From the cell containing the given text, extract its center point as [X, Y] coordinate. 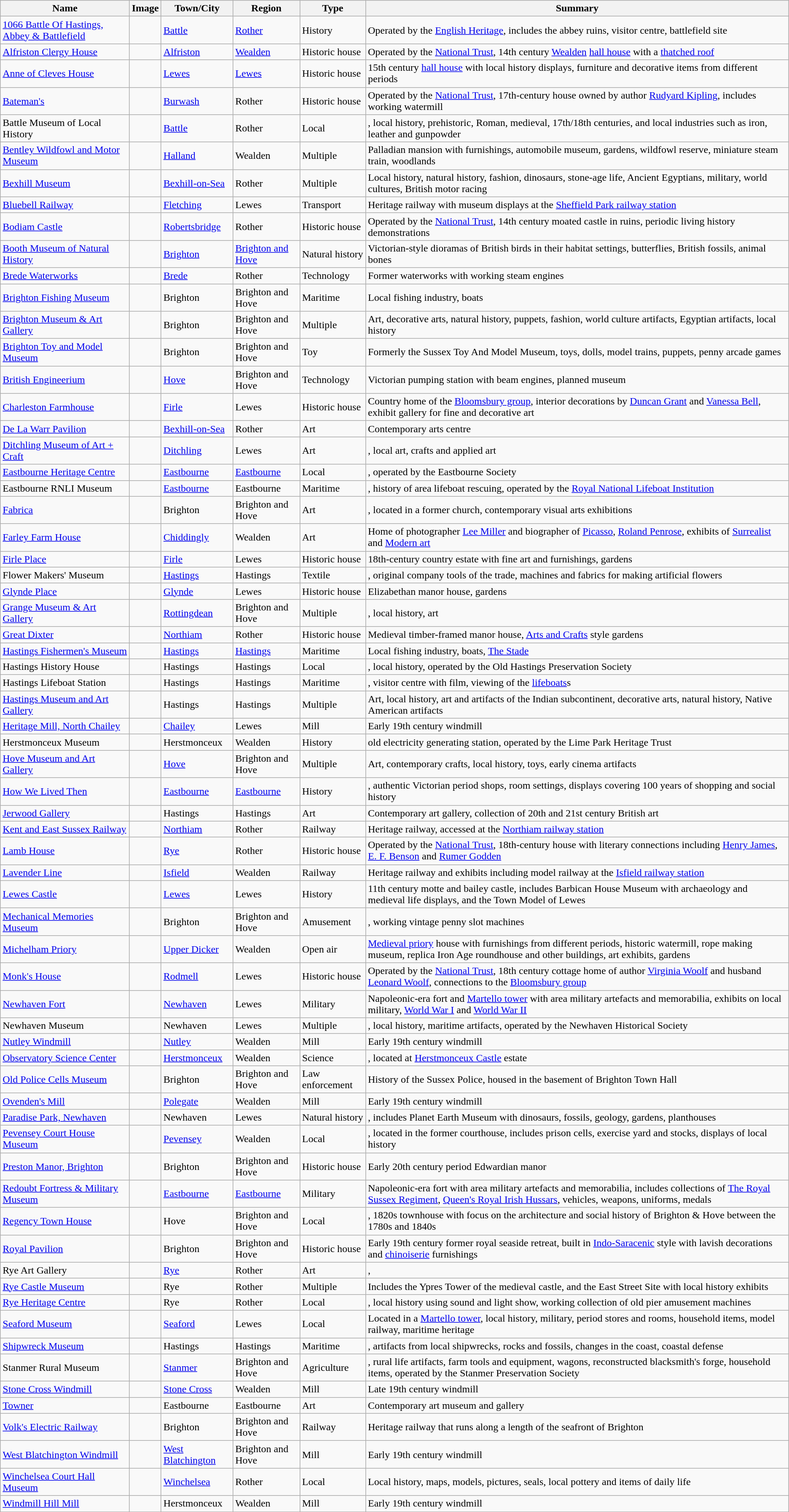
Anne of Cleves House [65, 73]
Napoleonic-era fort and Martello tower with area military artefacts and memorabilia, exhibits on local military, World War I and World War II [577, 1004]
Rye Castle Museum [65, 1286]
Glynde Place [65, 591]
Rodmell [197, 977]
Herstmonceux Museum [65, 742]
Town/City [197, 8]
Ditchling [197, 451]
, local history, maritime artifacts, operated by the Newhaven Historical Society [577, 1026]
Local fishing industry, boats [577, 297]
Grange Museum & Art Gallery [65, 613]
Art, contemporary crafts, local history, toys, early cinema artifacts [577, 764]
Operated by the National Trust, 14th century moated castle in ruins, periodic living history demonstrations [577, 227]
Contemporary art gallery, collection of 20th and 21st century British art [577, 813]
Bentley Wildfowl and Motor Museum [65, 156]
Region [266, 8]
Preston Manor, Brighton [65, 1166]
Fletching [197, 205]
old electricity generating station, operated by the Lime Park Heritage Trust [577, 742]
Heritage railway, accessed at the Northiam railway station [577, 829]
Heritage railway and exhibits including model railway at the Isfield railway station [577, 872]
Former waterworks with working steam engines [577, 276]
Battle Museum of Local History [65, 128]
Stone Cross Windmill [65, 1389]
British Engineerium [65, 380]
Operated by the National Trust, 18th century cottage home of author Virginia Woolf and husband Leonard Woolf, connections to the Bloomsbury group [577, 977]
Operated by the National Trust, 17th-century house owned by author Rudyard Kipling, includes working watermill [577, 101]
Hastings Fishermen's Museum [65, 651]
Stanmer [197, 1367]
1066 Battle Of Hastings, Abbey & Battlefield [65, 30]
West Blatchington [197, 1454]
Ditchling Museum of Art + Craft [65, 451]
De La Warr Pavilion [65, 429]
Seaford Museum [65, 1324]
Chiddingly [197, 538]
History of the Sussex Police, housed in the basement of Brighton Town Hall [577, 1079]
Eastbourne RNLI Museum [65, 488]
, located in the former courthouse, includes prison cells, exercise yard and stocks, displays of local history [577, 1139]
Contemporary arts centre [577, 429]
Lewes Castle [65, 894]
Rye Art Gallery [65, 1270]
Hastings Museum and Art Gallery [65, 704]
Art, decorative arts, natural history, puppets, fashion, world culture artifacts, Egyptian artifacts, local history [577, 325]
Image [145, 8]
11th century motte and bailey castle, includes Barbican House Museum with archaeology and medieval life displays, and the Town Model of Lewes [577, 894]
, [577, 1270]
Brighton Fishing Museum [65, 297]
Mechanical Memories Museum [65, 922]
Victorian-style dioramas of British birds in their habitat settings, butterflies, British fossils, animal bones [577, 254]
Local history, natural history, fashion, dinosaurs, stone-age life, Ancient Egyptians, military, world cultures, British motor racing [577, 183]
Seaford [197, 1324]
Michelham Priory [65, 949]
Open air [333, 949]
, local history, art [577, 613]
, local history using sound and light show, working collection of old pier amusement machines [577, 1302]
Law enforcement [333, 1079]
15th century hall house with local history displays, furniture and decorative items from different periods [577, 73]
Hastings Lifeboat Station [65, 683]
Old Police Cells Museum [65, 1079]
Art, local history, art and artifacts of the Indian subcontinent, decorative arts, natural history, Native American artifacts [577, 704]
Monk's House [65, 977]
Hove Museum and Art Gallery [65, 764]
Eastbourne Heritage Centre [65, 472]
Palladian mansion with furnishings, automobile museum, gardens, wildfowl reserve, miniature steam train, woodlands [577, 156]
Brede [197, 276]
Observatory Science Center [65, 1058]
18th-century country estate with fine art and furnishings, gardens [577, 559]
Victorian pumping station with beam engines, planned museum [577, 380]
Stone Cross [197, 1389]
Kent and East Sussex Railway [65, 829]
Rye Heritage Centre [65, 1302]
, located in a former church, contemporary visual arts exhibitions [577, 510]
Charleston Farmhouse [65, 407]
, artifacts from local shipwrecks, rocks and fossils, changes in the coast, coastal defense [577, 1346]
, operated by the Eastbourne Society [577, 472]
Medieval timber-framed manor house, Arts and Crafts style gardens [577, 634]
, local art, crafts and applied art [577, 451]
Late 19th century windmill [577, 1389]
Includes the Ypres Tower of the medieval castle, and the East Street Site with local history exhibits [577, 1286]
Pevensey Court House Museum [65, 1139]
, 1820s townhouse with focus on the architecture and social history of Brighton & Hove between the 1780s and 1840s [577, 1221]
Hastings History House [65, 667]
Booth Museum of Natural History [65, 254]
Winchelsea [197, 1482]
, includes Planet Earth Museum with dinosaurs, fossils, geology, gardens, planthouses [577, 1117]
Contemporary art museum and gallery [577, 1405]
Bateman's [65, 101]
Newhaven Fort [65, 1004]
Bluebell Railway [65, 205]
, authentic Victorian period shops, room settings, displays covering 100 years of shopping and social history [577, 791]
How We Lived Then [65, 791]
Isfield [197, 872]
Fabrica [65, 510]
Local fishing industry, boats, The Stade [577, 651]
Newhaven Museum [65, 1026]
Operated by the English Heritage, includes the abbey ruins, visitor centre, battlefield site [577, 30]
Operated by the National Trust, 14th century Wealden hall house with a thatched roof [577, 52]
, local history, prehistoric, Roman, medieval, 17th/18th centuries, and local industries such as iron, leather and gunpowder [577, 128]
, history of area lifeboat rescuing, operated by the Royal National Lifeboat Institution [577, 488]
Towner [65, 1405]
Volk's Electric Railway [65, 1427]
Transport [333, 205]
Burwash [197, 101]
Paradise Park, Newhaven [65, 1117]
Robertsbridge [197, 227]
Upper Dicker [197, 949]
Lamb House [65, 851]
Brighton Museum & Art Gallery [65, 325]
Formerly the Sussex Toy And Model Museum, toys, dolls, model trains, puppets, penny arcade games [577, 352]
, local history, operated by the Old Hastings Preservation Society [577, 667]
, working vintage penny slot machines [577, 922]
Lavender Line [65, 872]
Brede Waterworks [65, 276]
Name [65, 8]
, located at Herstmonceux Castle estate [577, 1058]
Winchelsea Court Hall Museum [65, 1482]
Bodiam Castle [65, 227]
Ovenden's Mill [65, 1101]
Alfriston Clergy House [65, 52]
Nutley Windmill [65, 1042]
Great Dixter [65, 634]
Farley Farm House [65, 538]
Agriculture [333, 1367]
Firle Place [65, 559]
Flower Makers' Museum [65, 575]
West Blatchington Windmill [65, 1454]
Glynde [197, 591]
Country home of the Bloomsbury group, interior decorations by Duncan Grant and Vanessa Bell, exhibit gallery for fine and decorative art [577, 407]
Nutley [197, 1042]
Brighton Toy and Model Museum [65, 352]
Science [333, 1058]
Rottingdean [197, 613]
Bexhill Museum [65, 183]
Elizabethan manor house, gardens [577, 591]
Operated by the National Trust, 18th-century house with literary connections including Henry James, E. F. Benson and Rumer Godden [577, 851]
Early 20th century period Edwardian manor [577, 1166]
Heritage Mill, North Chailey [65, 726]
Textile [333, 575]
Type [333, 8]
Amusement [333, 922]
Shipwreck Museum [65, 1346]
Regency Town House [65, 1221]
, original company tools of the trade, machines and fabrics for making artificial flowers [577, 575]
Home of photographer Lee Miller and biographer of Picasso, Roland Penrose, exhibits of Surrealist and Modern art [577, 538]
Royal Pavilion [65, 1249]
Summary [577, 8]
Alfriston [197, 52]
Local history, maps, models, pictures, seals, local pottery and items of daily life [577, 1482]
Windmill Hill Mill [65, 1504]
Halland [197, 156]
Heritage railway that runs along a length of the seafront of Brighton [577, 1427]
, visitor centre with film, viewing of the lifeboatss [577, 683]
Redoubt Fortress & Military Museum [65, 1194]
Stanmer Rural Museum [65, 1367]
Pevensey [197, 1139]
Polegate [197, 1101]
Located in a Martello tower, local history, military, period stores and rooms, household items, model railway, maritime heritage [577, 1324]
Early 19th century former royal seaside retreat, built in Indo-Saracenic style with lavish decorations and chinoiserie furnishings [577, 1249]
Chailey [197, 726]
Heritage railway with museum displays at the Sheffield Park railway station [577, 205]
Jerwood Gallery [65, 813]
Toy [333, 352]
